Provide the [X, Y] coordinate of the cell's center where the given text is located.  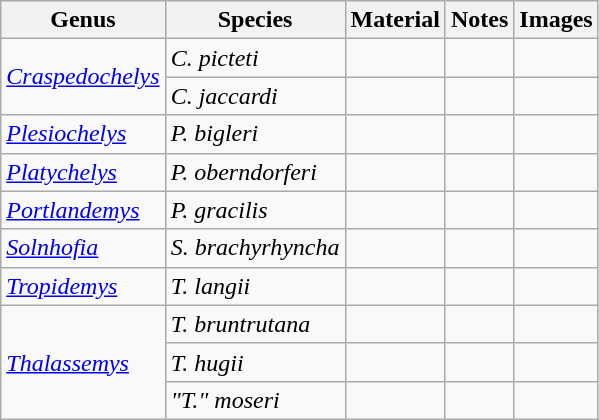
Thalassemys [83, 362]
T. bruntrutana [255, 324]
Platychelys [83, 172]
Craspedochelys [83, 77]
T. hugii [255, 362]
S. brachyrhyncha [255, 248]
Species [255, 20]
Tropidemys [83, 286]
Notes [479, 20]
P. gracilis [255, 210]
Plesiochelys [83, 134]
C. jaccardi [255, 96]
P. oberndorferi [255, 172]
Solnhofia [83, 248]
T. langii [255, 286]
Material [395, 20]
P. bigleri [255, 134]
C. picteti [255, 58]
Images [556, 20]
Genus [83, 20]
Portlandemys [83, 210]
"T." moseri [255, 400]
